From the cell containing the given text, extract its center point as [X, Y] coordinate. 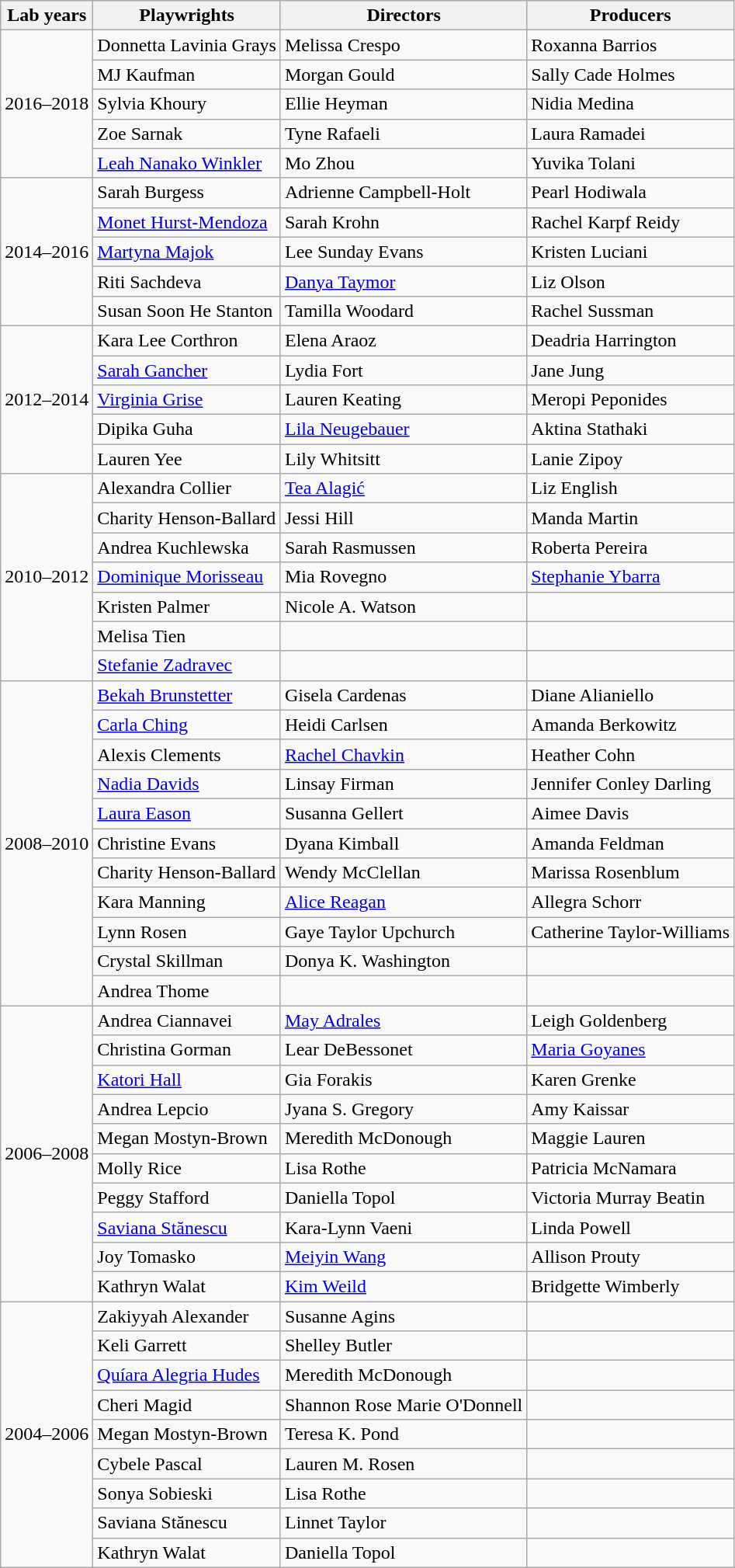
2016–2018 [47, 104]
Jane Jung [630, 370]
Keli Garrett [187, 1346]
Lydia Fort [404, 370]
Sarah Burgess [187, 193]
Linsay Firman [404, 784]
Sonya Sobieski [187, 1493]
Sarah Krohn [404, 222]
Kristen Luciani [630, 252]
Zoe Sarnak [187, 134]
Mo Zhou [404, 163]
2012–2014 [47, 399]
Manda Martin [630, 518]
Leigh Goldenberg [630, 1020]
Susanne Agins [404, 1316]
Kara Manning [187, 902]
Playwrights [187, 16]
Cybele Pascal [187, 1464]
Liz English [630, 488]
Linnet Taylor [404, 1523]
2004–2006 [47, 1435]
Susanna Gellert [404, 813]
Aktina Stathaki [630, 429]
Meropi Peponides [630, 400]
Tamilla Woodard [404, 311]
2008–2010 [47, 843]
Kristen Palmer [187, 607]
Mia Rovegno [404, 577]
Maggie Lauren [630, 1139]
Gisela Cardenas [404, 695]
Quíara Alegria Hudes [187, 1375]
Maria Goyanes [630, 1050]
2006–2008 [47, 1154]
Shelley Butler [404, 1346]
Amy Kaissar [630, 1109]
Katori Hall [187, 1080]
Rachel Chavkin [404, 754]
Sally Cade Holmes [630, 75]
Sylvia Khoury [187, 104]
Peggy Stafford [187, 1198]
Alice Reagan [404, 902]
Alexandra Collier [187, 488]
Roberta Pereira [630, 548]
Laura Ramadei [630, 134]
Lila Neugebauer [404, 429]
Kim Weild [404, 1286]
Jennifer Conley Darling [630, 784]
Lauren M. Rosen [404, 1464]
Morgan Gould [404, 75]
Lear DeBessonet [404, 1050]
Lily Whitsitt [404, 459]
Gia Forakis [404, 1080]
Stefanie Zadravec [187, 666]
Nidia Medina [630, 104]
Melissa Crespo [404, 45]
Lauren Yee [187, 459]
Shannon Rose Marie O'Donnell [404, 1405]
Andrea Kuchlewska [187, 548]
Danya Taymor [404, 281]
Donnetta Lavinia Grays [187, 45]
Karen Grenke [630, 1080]
Cheri Magid [187, 1405]
Lynn Rosen [187, 932]
Catherine Taylor-Williams [630, 932]
Stephanie Ybarra [630, 577]
Diane Alianiello [630, 695]
Marissa Rosenblum [630, 873]
Gaye Taylor Upchurch [404, 932]
Heather Cohn [630, 754]
Elena Araoz [404, 340]
Kara Lee Corthron [187, 340]
Yuvika Tolani [630, 163]
Amanda Berkowitz [630, 725]
Meiyin Wang [404, 1257]
Adrienne Campbell-Holt [404, 193]
Laura Eason [187, 813]
2010–2012 [47, 577]
Susan Soon He Stanton [187, 311]
Leah Nanako Winkler [187, 163]
Dyana Kimball [404, 843]
Producers [630, 16]
Aimee Davis [630, 813]
Monet Hurst-Mendoza [187, 222]
Allegra Schorr [630, 902]
MJ Kaufman [187, 75]
Crystal Skillman [187, 961]
Bekah Brunstetter [187, 695]
Tyne Rafaeli [404, 134]
Riti Sachdeva [187, 281]
May Adrales [404, 1020]
Sarah Gancher [187, 370]
Rachel Sussman [630, 311]
Christina Gorman [187, 1050]
Heidi Carlsen [404, 725]
Victoria Murray Beatin [630, 1198]
Dipika Guha [187, 429]
Donya K. Washington [404, 961]
Allison Prouty [630, 1257]
Patricia McNamara [630, 1168]
Dominique Morisseau [187, 577]
Joy Tomasko [187, 1257]
Molly Rice [187, 1168]
Zakiyyah Alexander [187, 1316]
Linda Powell [630, 1227]
Wendy McClellan [404, 873]
Martyna Majok [187, 252]
Lauren Keating [404, 400]
Lee Sunday Evans [404, 252]
Ellie Heyman [404, 104]
Jessi Hill [404, 518]
Teresa K. Pond [404, 1434]
2014–2016 [47, 252]
Amanda Feldman [630, 843]
Carla Ching [187, 725]
Andrea Lepcio [187, 1109]
Andrea Ciannavei [187, 1020]
Lanie Zipoy [630, 459]
Nadia Davids [187, 784]
Lab years [47, 16]
Pearl Hodiwala [630, 193]
Roxanna Barrios [630, 45]
Jyana S. Gregory [404, 1109]
Liz Olson [630, 281]
Rachel Karpf Reidy [630, 222]
Kara-Lynn Vaeni [404, 1227]
Melisa Tien [187, 636]
Andrea Thome [187, 991]
Alexis Clements [187, 754]
Bridgette Wimberly [630, 1286]
Tea Alagić [404, 488]
Christine Evans [187, 843]
Virginia Grise [187, 400]
Sarah Rasmussen [404, 548]
Nicole A. Watson [404, 607]
Deadria Harrington [630, 340]
Directors [404, 16]
